For the text-containing cell, return its midpoint in (x, y) coordinate format. 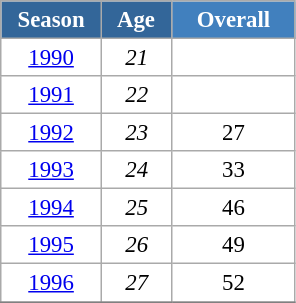
21 (136, 58)
1994 (52, 208)
26 (136, 245)
49 (234, 245)
25 (136, 208)
1996 (52, 283)
1992 (52, 133)
33 (234, 170)
Age (136, 20)
Overall (234, 20)
24 (136, 170)
52 (234, 283)
1991 (52, 95)
46 (234, 208)
22 (136, 95)
1993 (52, 170)
Season (52, 20)
1995 (52, 245)
23 (136, 133)
1990 (52, 58)
